Detect which cell encompasses the target text, then output its (x, y) center coordinate. 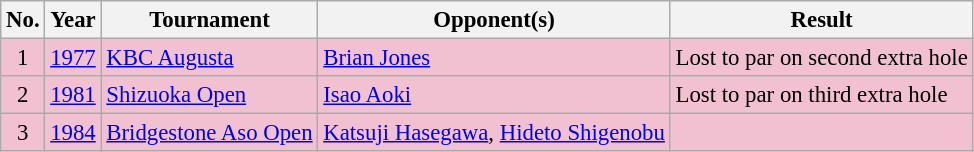
Lost to par on third extra hole (822, 95)
Bridgestone Aso Open (210, 133)
1984 (73, 133)
Isao Aoki (494, 95)
Brian Jones (494, 58)
No. (23, 20)
3 (23, 133)
Tournament (210, 20)
1 (23, 58)
Opponent(s) (494, 20)
Lost to par on second extra hole (822, 58)
Shizuoka Open (210, 95)
Year (73, 20)
Katsuji Hasegawa, Hideto Shigenobu (494, 133)
1981 (73, 95)
Result (822, 20)
2 (23, 95)
KBC Augusta (210, 58)
1977 (73, 58)
